Search for the cell housing the specified text and yield its (x, y) center coordinate. 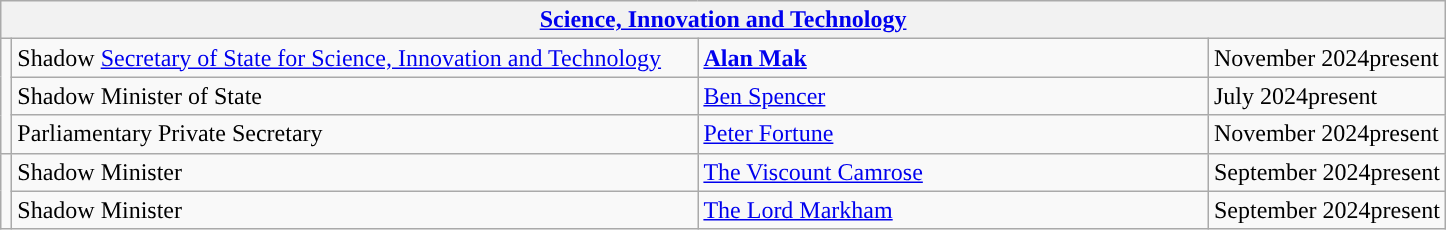
July 2024present (1326, 96)
Shadow Minister of State (355, 96)
Peter Fortune (954, 134)
Ben Spencer (954, 96)
Science, Innovation and Technology (724, 20)
Alan Mak (954, 58)
Parliamentary Private Secretary (355, 134)
The Lord Markham (954, 210)
The Viscount Camrose (954, 172)
Shadow Secretary of State for Science, Innovation and Technology (355, 58)
